Find where the given text appears and provide that cell's center as (x, y) coordinate. 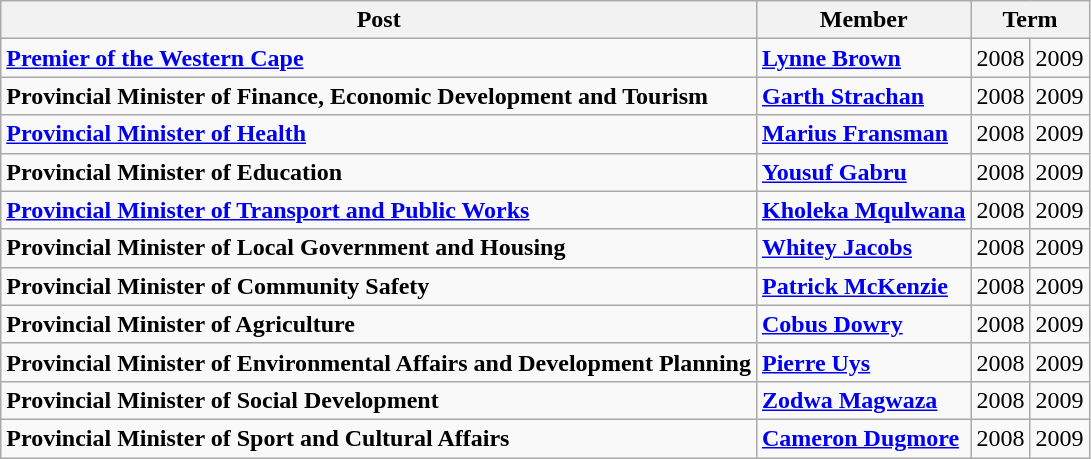
Lynne Brown (863, 58)
Pierre Uys (863, 362)
Provincial Minister of Agriculture (379, 324)
Provincial Minister of Health (379, 134)
Provincial Minister of Sport and Cultural Affairs (379, 438)
Cobus Dowry (863, 324)
Patrick McKenzie (863, 286)
Post (379, 20)
Premier of the Western Cape (379, 58)
Provincial Minister of Finance, Economic Development and Tourism (379, 96)
Garth Strachan (863, 96)
Cameron Dugmore (863, 438)
Provincial Minister of Local Government and Housing (379, 248)
Kholeka Mqulwana (863, 210)
Yousuf Gabru (863, 172)
Member (863, 20)
Provincial Minister of Social Development (379, 400)
Marius Fransman (863, 134)
Provincial Minister of Education (379, 172)
Zodwa Magwaza (863, 400)
Provincial Minister of Environmental Affairs and Development Planning (379, 362)
Whitey Jacobs (863, 248)
Term (1030, 20)
Provincial Minister of Community Safety (379, 286)
Provincial Minister of Transport and Public Works (379, 210)
